From the cell containing the given text, extract its center point as (X, Y) coordinate. 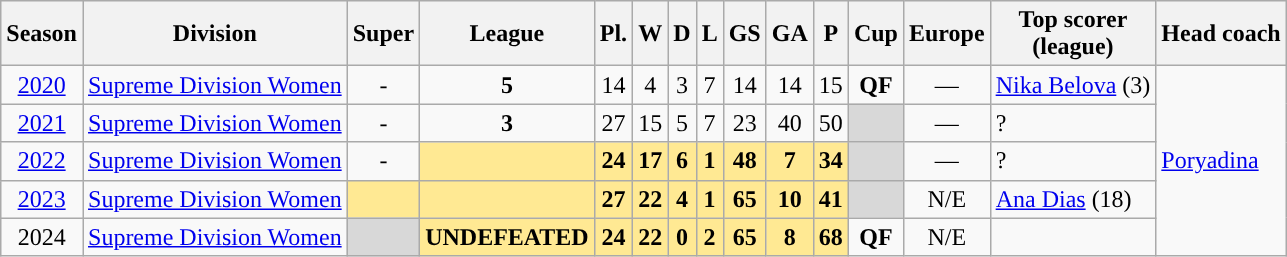
8 (790, 237)
2024 (42, 237)
Europe (946, 34)
Super (383, 34)
10 (790, 199)
2023 (42, 199)
34 (830, 161)
2021 (42, 123)
Top scorer (league) (1073, 34)
23 (744, 123)
2022 (42, 161)
L (710, 34)
P (830, 34)
48 (744, 161)
40 (790, 123)
W (650, 34)
6 (682, 161)
Cup (876, 34)
Division (214, 34)
2 (710, 237)
D (682, 34)
Nika Belova (3) (1073, 85)
GA (790, 34)
GS (744, 34)
Pl. (613, 34)
2020 (42, 85)
41 (830, 199)
17 (650, 161)
UNDEFEATED (508, 237)
League (508, 34)
Ana Dias (18) (1073, 199)
Head coach (1221, 34)
50 (830, 123)
0 (682, 237)
Poryadina (1221, 161)
Season (42, 34)
68 (830, 237)
